Capture the cell that displays the provided text and extract its (x, y) central coordinate. 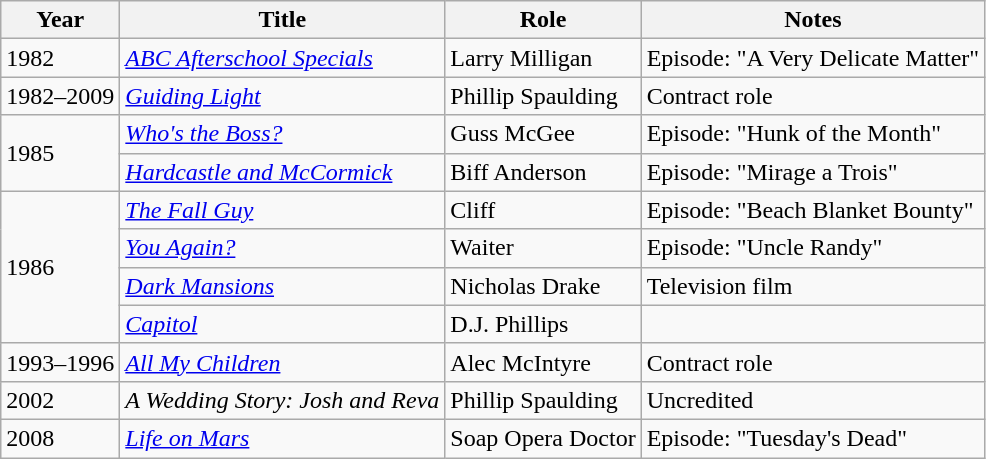
Nicholas Drake (543, 286)
Uncredited (812, 400)
The Fall Guy (282, 210)
2008 (60, 438)
Role (543, 20)
You Again? (282, 248)
Cliff (543, 210)
A Wedding Story: Josh and Reva (282, 400)
ABC Afterschool Specials (282, 58)
Life on Mars (282, 438)
Guiding Light (282, 96)
Title (282, 20)
1982 (60, 58)
Episode: "Uncle Randy" (812, 248)
Hardcastle and McCormick (282, 172)
Who's the Boss? (282, 134)
Episode: "Hunk of the Month" (812, 134)
Larry Milligan (543, 58)
Capitol (282, 324)
Television film (812, 286)
Year (60, 20)
1986 (60, 267)
1982–2009 (60, 96)
Notes (812, 20)
All My Children (282, 362)
Biff Anderson (543, 172)
Dark Mansions (282, 286)
1985 (60, 153)
2002 (60, 400)
Soap Opera Doctor (543, 438)
Guss McGee (543, 134)
Episode: "Mirage a Trois" (812, 172)
Episode: "A Very Delicate Matter" (812, 58)
D.J. Phillips (543, 324)
1993–1996 (60, 362)
Episode: "Tuesday's Dead" (812, 438)
Waiter (543, 248)
Alec McIntyre (543, 362)
Episode: "Beach Blanket Bounty" (812, 210)
